Scan for the cell matching the given text and deliver its [X, Y] coordinate at center. 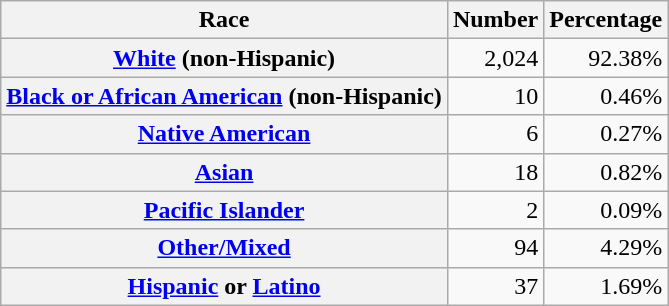
18 [495, 172]
10 [495, 96]
Black or African American (non-Hispanic) [224, 96]
2 [495, 210]
Pacific Islander [224, 210]
Number [495, 20]
Hispanic or Latino [224, 286]
4.29% [606, 248]
White (non-Hispanic) [224, 58]
0.09% [606, 210]
Asian [224, 172]
37 [495, 286]
0.27% [606, 134]
92.38% [606, 58]
Native American [224, 134]
Race [224, 20]
0.46% [606, 96]
94 [495, 248]
Percentage [606, 20]
Other/Mixed [224, 248]
1.69% [606, 286]
6 [495, 134]
2,024 [495, 58]
0.82% [606, 172]
